Scan for the cell matching the given text and deliver its [x, y] coordinate at center. 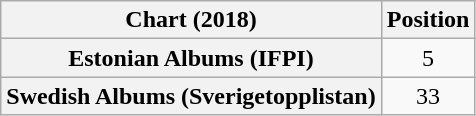
Chart (2018) [191, 20]
5 [428, 58]
Position [428, 20]
33 [428, 96]
Estonian Albums (IFPI) [191, 58]
Swedish Albums (Sverigetopplistan) [191, 96]
